Output the [X, Y] coordinate of the center of the cell containing the given text.  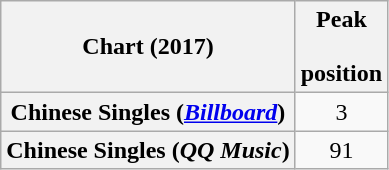
91 [341, 150]
3 [341, 112]
Peakposition [341, 47]
Chart (2017) [148, 47]
Chinese Singles (QQ Music) [148, 150]
Chinese Singles (Billboard) [148, 112]
